Return the [x, y] coordinate for the center point of the cell that contains the specified text.  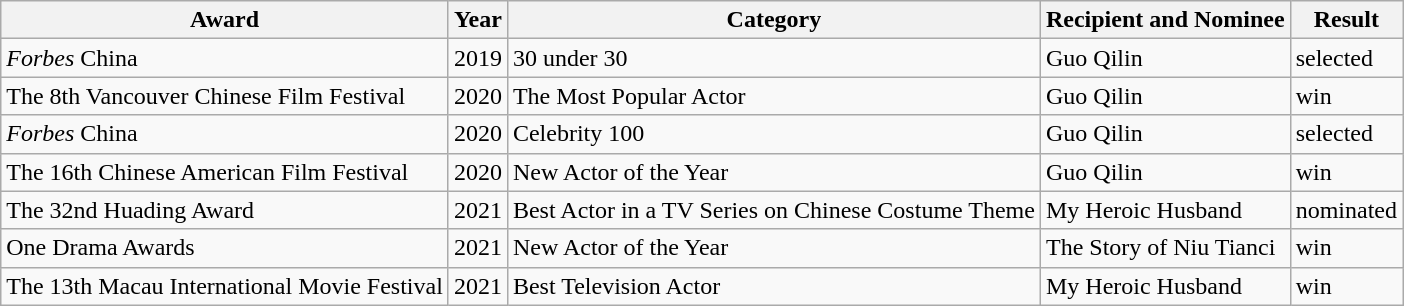
Year [478, 20]
30 under 30 [774, 58]
The 13th Macau International Movie Festival [225, 286]
nominated [1346, 210]
Celebrity 100 [774, 134]
The 32nd Huading Award [225, 210]
The Most Popular Actor [774, 96]
One Drama Awards [225, 248]
Result [1346, 20]
Award [225, 20]
Best Actor in a TV Series on Chinese Costume Theme [774, 210]
2019 [478, 58]
Best Television Actor [774, 286]
Category [774, 20]
The 16th Chinese American Film Festival [225, 172]
The Story of Niu Tianci [1165, 248]
The 8th Vancouver Chinese Film Festival [225, 96]
Recipient and Nominee [1165, 20]
